Search for the cell housing the specified text and yield its (x, y) center coordinate. 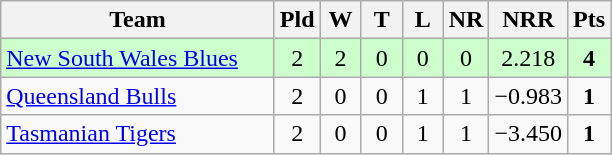
4 (590, 58)
2.218 (528, 58)
Tasmanian Tigers (138, 134)
−3.450 (528, 134)
New South Wales Blues (138, 58)
Pld (297, 20)
L (422, 20)
Pts (590, 20)
Queensland Bulls (138, 96)
W (340, 20)
NRR (528, 20)
NR (466, 20)
Team (138, 20)
−0.983 (528, 96)
T (382, 20)
